Search for the cell housing the specified text and yield its [x, y] center coordinate. 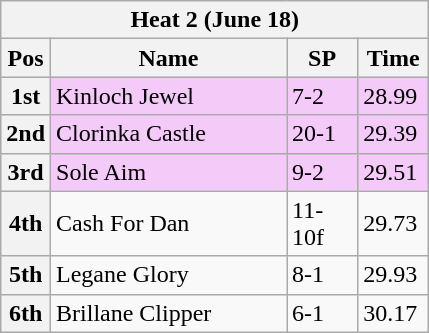
Pos [26, 58]
4th [26, 224]
2nd [26, 134]
SP [322, 58]
11-10f [322, 224]
8-1 [322, 275]
29.51 [394, 172]
Time [394, 58]
6-1 [322, 313]
5th [26, 275]
29.39 [394, 134]
20-1 [322, 134]
Legane Glory [169, 275]
Brillane Clipper [169, 313]
Heat 2 (June 18) [215, 20]
Name [169, 58]
28.99 [394, 96]
Clorinka Castle [169, 134]
9-2 [322, 172]
Cash For Dan [169, 224]
7-2 [322, 96]
Sole Aim [169, 172]
30.17 [394, 313]
6th [26, 313]
29.93 [394, 275]
1st [26, 96]
3rd [26, 172]
29.73 [394, 224]
Kinloch Jewel [169, 96]
